Detect which cell encompasses the target text, then output its [x, y] center coordinate. 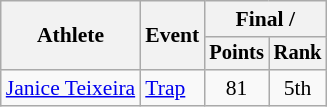
Trap [172, 88]
Final / [265, 19]
Janice Teixeira [70, 88]
81 [236, 88]
Athlete [70, 36]
Event [172, 36]
Rank [298, 54]
5th [298, 88]
Points [236, 54]
